Scan for the cell matching the given text and deliver its (x, y) coordinate at center. 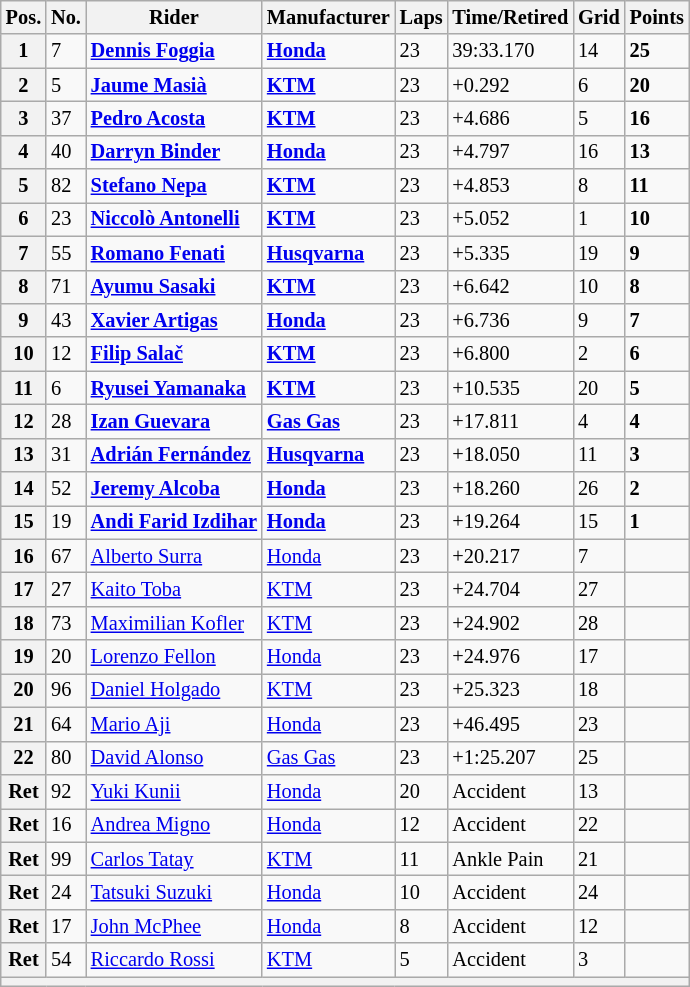
Laps (422, 17)
80 (66, 758)
+4.686 (510, 118)
+5.335 (510, 253)
Yuki Kunii (174, 791)
Manufacturer (328, 17)
+4.797 (510, 152)
39:33.170 (510, 51)
+19.264 (510, 522)
71 (66, 287)
26 (599, 489)
Points (657, 17)
96 (66, 690)
John McPhee (174, 926)
+18.260 (510, 489)
Alberto Surra (174, 556)
Tatsuki Suzuki (174, 892)
Xavier Artigas (174, 320)
Grid (599, 17)
64 (66, 724)
99 (66, 859)
92 (66, 791)
82 (66, 186)
43 (66, 320)
+24.976 (510, 657)
40 (66, 152)
+6.800 (510, 354)
Niccolò Antonelli (174, 219)
+6.736 (510, 320)
Stefano Nepa (174, 186)
+6.642 (510, 287)
31 (66, 455)
Andrea Migno (174, 825)
Lorenzo Fellon (174, 657)
Ayumu Sasaki (174, 287)
Romano Fenati (174, 253)
Daniel Holgado (174, 690)
55 (66, 253)
Maximilian Kofler (174, 623)
+17.811 (510, 421)
Dennis Foggia (174, 51)
No. (66, 17)
+4.853 (510, 186)
Mario Aji (174, 724)
Andi Farid Izdihar (174, 522)
Riccardo Rossi (174, 960)
Rider (174, 17)
Pedro Acosta (174, 118)
+24.902 (510, 623)
54 (66, 960)
David Alonso (174, 758)
Time/Retired (510, 17)
+0.292 (510, 85)
Jeremy Alcoba (174, 489)
+18.050 (510, 455)
52 (66, 489)
+10.535 (510, 388)
Darryn Binder (174, 152)
Adrián Fernández (174, 455)
37 (66, 118)
+46.495 (510, 724)
+24.704 (510, 589)
Jaume Masià (174, 85)
+1:25.207 (510, 758)
Pos. (24, 17)
Filip Salač (174, 354)
73 (66, 623)
+5.052 (510, 219)
Ankle Pain (510, 859)
+25.323 (510, 690)
Izan Guevara (174, 421)
67 (66, 556)
Kaito Toba (174, 589)
Carlos Tatay (174, 859)
Ryusei Yamanaka (174, 388)
+20.217 (510, 556)
